Output the (X, Y) coordinate of the center of the cell containing the given text.  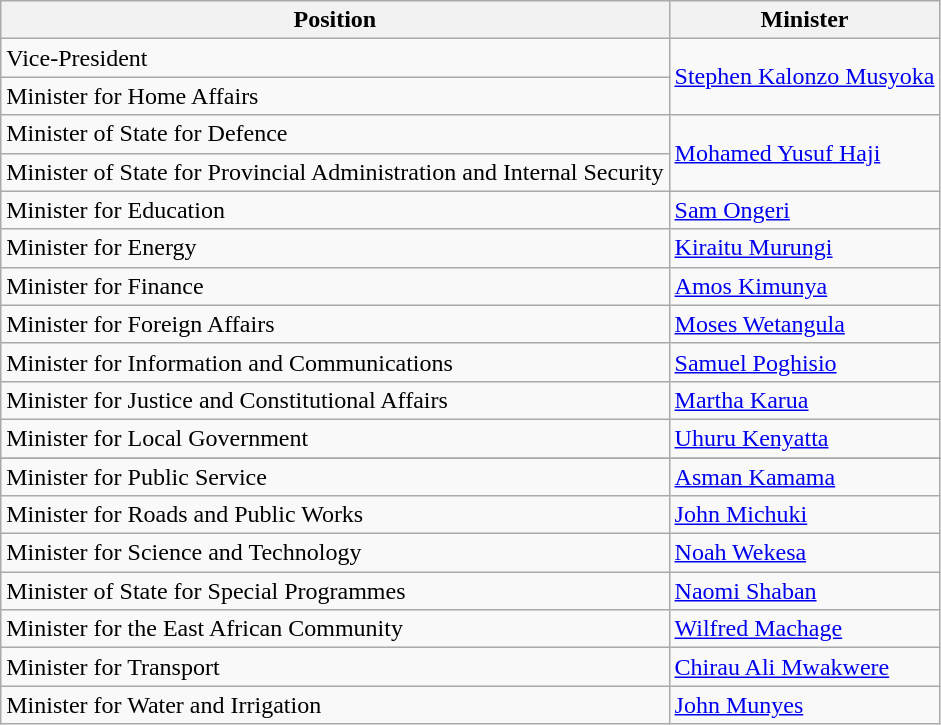
Vice-President (335, 58)
Uhuru Kenyatta (804, 438)
Minister for Finance (335, 286)
Sam Ongeri (804, 210)
Martha Karua (804, 400)
Samuel Poghisio (804, 362)
Minister for Foreign Affairs (335, 324)
Noah Wekesa (804, 553)
Minister for Transport (335, 667)
Position (335, 20)
Asman Kamama (804, 477)
Minister for Public Service (335, 477)
Mohamed Yusuf Haji (804, 153)
Minister of State for Special Programmes (335, 591)
Minister for Science and Technology (335, 553)
Minister for Education (335, 210)
Chirau Ali Mwakwere (804, 667)
John Munyes (804, 705)
Stephen Kalonzo Musyoka (804, 77)
Minister for the East African Community (335, 629)
Minister for Water and Irrigation (335, 705)
Minister for Local Government (335, 438)
Minister of State for Provincial Administration and Internal Security (335, 172)
Minister for Home Affairs (335, 96)
Naomi Shaban (804, 591)
Amos Kimunya (804, 286)
Minister of State for Defence (335, 134)
Moses Wetangula (804, 324)
Minister for Justice and Constitutional Affairs (335, 400)
Kiraitu Murungi (804, 248)
Minister for Roads and Public Works (335, 515)
Wilfred Machage (804, 629)
Minister for Energy (335, 248)
Minister for Information and Communications (335, 362)
John Michuki (804, 515)
Minister (804, 20)
